From the cell containing the given text, extract its center point as (X, Y) coordinate. 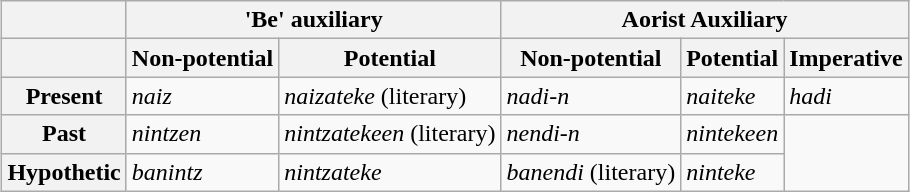
nintzen (202, 134)
Hypothetic (64, 172)
Imperative (846, 58)
hadi (846, 96)
nadi-n (591, 96)
naiz (202, 96)
nintekeen (732, 134)
naiteke (732, 96)
banintz (202, 172)
Present (64, 96)
'Be' auxiliary (314, 20)
nintzatekeen (literary) (390, 134)
banendi (literary) (591, 172)
naizateke (literary) (390, 96)
nintzateke (390, 172)
Aorist Auxiliary (704, 20)
Past (64, 134)
ninteke (732, 172)
nendi-n (591, 134)
